Output the (X, Y) coordinate of the center of the cell containing the given text.  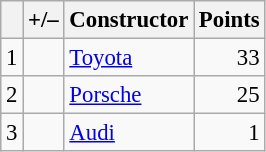
25 (230, 95)
33 (230, 58)
Porsche (129, 95)
Toyota (129, 58)
Points (230, 20)
+/– (44, 20)
Audi (129, 133)
Constructor (129, 20)
3 (12, 133)
2 (12, 95)
